Capture the cell that displays the provided text and extract its (X, Y) central coordinate. 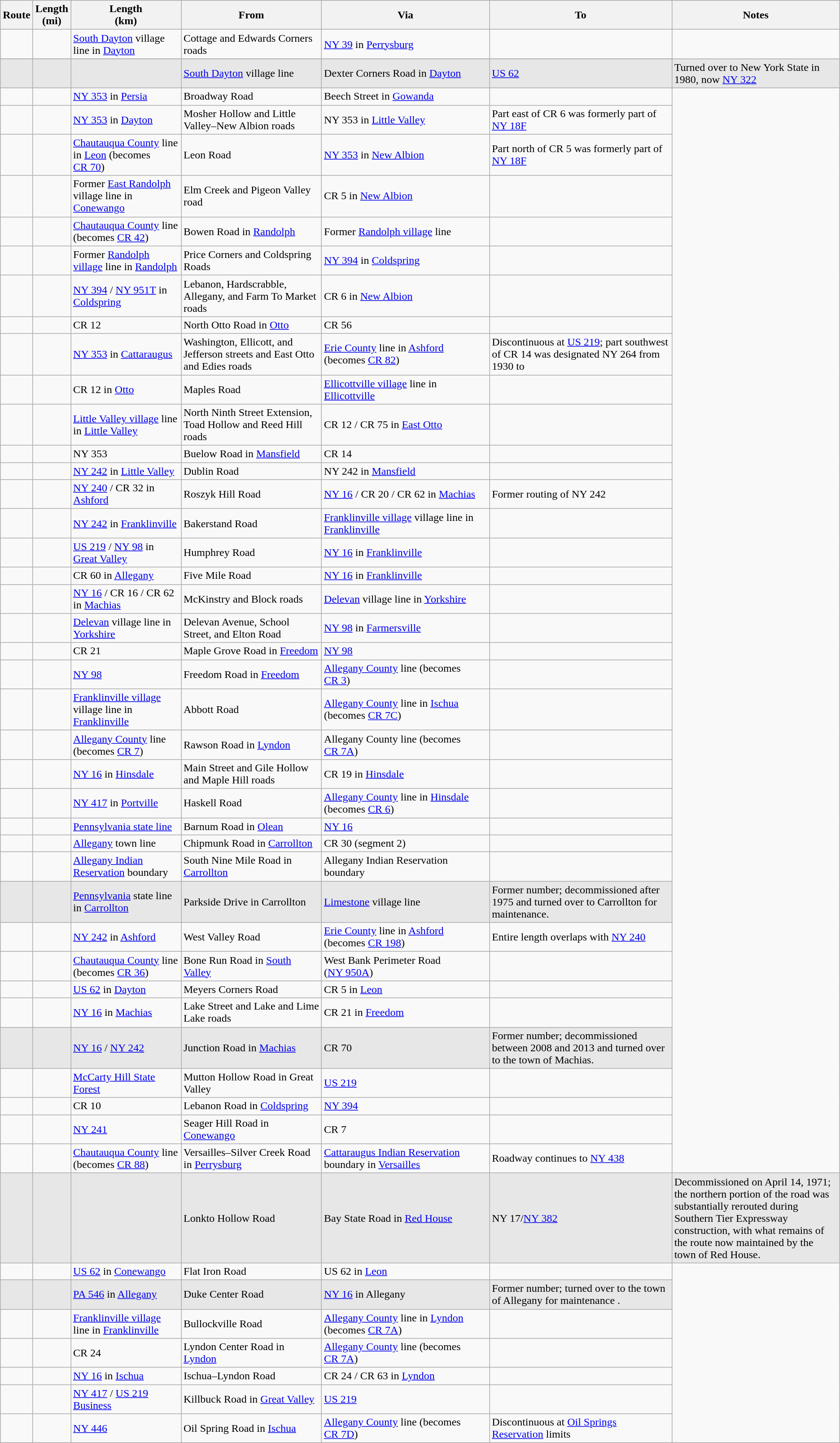
Washington, Ellicott, and Jefferson streets and East Otto and Edies roads (251, 354)
CR 24 (126, 1353)
CR 21 (126, 651)
NY 16 / CR 16 / CR 62 in Machias (126, 599)
CR 12 in Otto (126, 389)
NY 39 in Perrysburg (406, 44)
Killbuck Road in Great Valley (251, 1399)
NY 446 (126, 1429)
US 62 in Conewango (126, 1271)
Parkside Drive in Carrollton (251, 902)
Duke Center Road (251, 1294)
Little Valley village line in Little Valley (126, 425)
Ellicottville village line in Ellicottville (406, 389)
Elm Creek and Pigeon Valley road (251, 196)
McCarty Hill State Forest (126, 1083)
NY 16 (406, 826)
Bowen Road in Randolph (251, 232)
Versailles–Silver Creek Road in Perrysburg (251, 1159)
Bullockville Road (251, 1324)
CR 14 (406, 454)
Beech Street in Gowanda (406, 96)
From (251, 15)
CR 19 in Hinsdale (406, 774)
Chautauqua County line (becomes CR 42) (126, 232)
Bakerstand Road (251, 523)
Lebanon Road in Coldspring (251, 1106)
Chipmunk Road in Carrollton (251, 844)
Lyndon Center Road in Lyndon (251, 1353)
CR 6 in New Albion (406, 296)
Roadway continues to NY 438 (581, 1159)
Allegany County line in Ischua (becomes CR 7C) (406, 709)
Part north of CR 5 was formerly part of NY 18F (581, 155)
Former Randolph village line in Randolph (126, 260)
US 62 (581, 74)
Allegany County line in Hinsdale (becomes CR 6) (406, 803)
NY 242 in Mansfield (406, 471)
To (581, 15)
Allegany County line (becomes CR 7) (126, 745)
Barnum Road in Olean (251, 826)
Former number; decommissioned after 1975 and turned over to Carrollton for maintenance. (581, 902)
Dublin Road (251, 471)
CR 10 (126, 1106)
NY 16 / NY 242 (126, 1048)
Oil Spring Road in Ischua (251, 1429)
Pennsylvania state line in Carrollton (126, 902)
Junction Road in Machias (251, 1048)
Mutton Hollow Road in Great Valley (251, 1083)
NY 353 in Persia (126, 96)
CR 60 in Allegany (126, 576)
Dexter Corners Road in Dayton (406, 74)
Chautauqua County line (becomes CR 36) (126, 966)
Roszyk Hill Road (251, 494)
Allegany County line (becomes CR 7D) (406, 1429)
Humphrey Road (251, 553)
Route (17, 15)
West Valley Road (251, 937)
Discontinuous at US 219; part southwest of CR 14 was designated NY 264 from 1930 to (581, 354)
NY 242 in Ashford (126, 937)
Entire length overlaps with NY 240 (581, 937)
CR 30 (segment 2) (406, 844)
CR 70 (406, 1048)
Maple Grove Road in Freedom (251, 651)
NY 240 / CR 32 in Ashford (126, 494)
NY 242 in Little Valley (126, 471)
Broadway Road (251, 96)
Lebanon, Hardscrabble, Allegany, and Farm To Market roads (251, 296)
NY 394 (406, 1106)
South Nine Mile Road in Carrollton (251, 867)
Former number; turned over to the town of Allegany for maintenance . (581, 1294)
McKinstry and Block roads (251, 599)
CR 5 in New Albion (406, 196)
NY 353 in Little Valley (406, 119)
Franklinville village line in Franklinville (126, 1324)
NY 241 (126, 1129)
NY 16 in Ischua (126, 1376)
NY 17/NY 382 (581, 1218)
NY 98 in Farmersville (406, 628)
Rawson Road in Lyndon (251, 745)
North Ninth Street Extension, Toad Hollow and Reed Hill roads (251, 425)
Erie County line in Ashford (becomes CR 82) (406, 354)
Leon Road (251, 155)
Former routing of NY 242 (581, 494)
US 62 in Leon (406, 1271)
NY 242 in Franklinville (126, 523)
West Bank Perimeter Road (NY 950A) (406, 966)
Limestone village line (406, 902)
Notes (756, 15)
Maples Road (251, 389)
Via (406, 15)
South Dayton village line (251, 74)
NY 16 in Allegany (406, 1294)
Allegany County line (becomes CR 3) (406, 674)
CR 21 in Freedom (406, 1012)
CR 12 / CR 75 in East Otto (406, 425)
NY 16 in Machias (126, 1012)
Seager Hill Road in Conewango (251, 1129)
Chautauqua County line in Leon (becomes CR 70) (126, 155)
CR 24 / CR 63 in Lyndon (406, 1376)
CR 5 in Leon (406, 989)
Chautauqua County line (becomes CR 88) (126, 1159)
Main Street and Gile Hollow and Maple Hill roads (251, 774)
Length(km) (126, 15)
NY 353 in New Albion (406, 155)
Haskell Road (251, 803)
CR 56 (406, 325)
Discontinuous at Oil Springs Reservation limits (581, 1429)
NY 394 in Coldspring (406, 260)
Former Randolph village line (406, 232)
Mosher Hollow and Little Valley–New Albion roads (251, 119)
Lonkto Hollow Road (251, 1218)
Five Mile Road (251, 576)
Buelow Road in Mansfield (251, 454)
Meyers Corners Road (251, 989)
NY 353 in Dayton (126, 119)
Part east of CR 6 was formerly part of NY 18F (581, 119)
Ischua–Lyndon Road (251, 1376)
NY 16 in Hinsdale (126, 774)
Abbott Road (251, 709)
Former number; decommissioned between 2008 and 2013 and turned over to the town of Machias. (581, 1048)
Bay State Road in Red House (406, 1218)
Length(mi) (52, 15)
NY 417 / US 219 Business (126, 1399)
Bone Run Road in South Valley (251, 966)
Turned over to New York State in 1980, now NY 322 (756, 74)
NY 16 / CR 20 / CR 62 in Machias (406, 494)
CR 7 (406, 1129)
US 219 / NY 98 in Great Valley (126, 553)
Erie County line in Ashford (becomes CR 198) (406, 937)
South Dayton village line in Dayton (126, 44)
NY 394 / NY 951T in Coldspring (126, 296)
CR 12 (126, 325)
North Otto Road in Otto (251, 325)
Lake Street and Lake and Lime Lake roads (251, 1012)
Pennsylvania state line (126, 826)
Price Corners and Coldspring Roads (251, 260)
NY 353 (126, 454)
US 62 in Dayton (126, 989)
Former East Randolph village line in Conewango (126, 196)
Allegany town line (126, 844)
Cattaraugus Indian Reservation boundary in Versailles (406, 1159)
Freedom Road in Freedom (251, 674)
NY 417 in Portville (126, 803)
Flat Iron Road (251, 1271)
Cottage and Edwards Corners roads (251, 44)
Allegany County line in Lyndon (becomes CR 7A) (406, 1324)
NY 353 in Cattaraugus (126, 354)
Delevan Avenue, School Street, and Elton Road (251, 628)
PA 546 in Allegany (126, 1294)
